Return [x, y] of the center of cell containing provided text 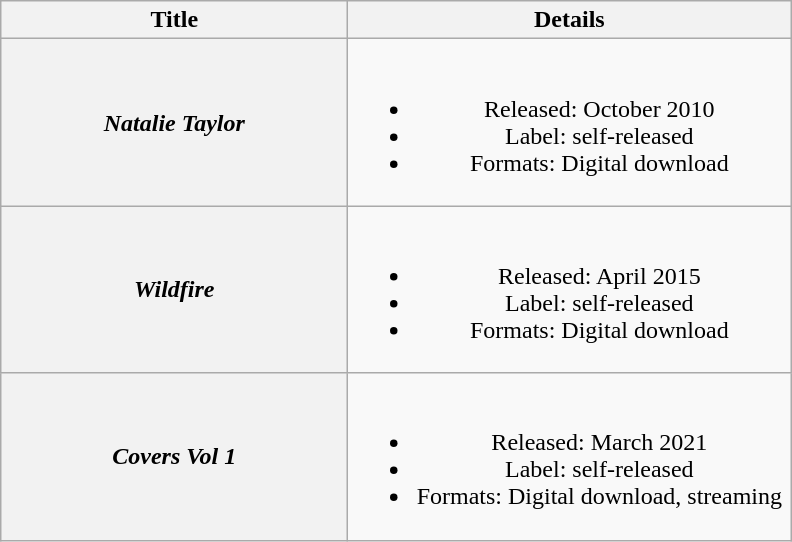
Natalie Taylor [174, 122]
Released: October 2010Label: self-releasedFormats: Digital download [570, 122]
Wildfire [174, 290]
Covers Vol 1 [174, 456]
Title [174, 20]
Released: April 2015Label: self-releasedFormats: Digital download [570, 290]
Released: March 2021Label: self-releasedFormats: Digital download, streaming [570, 456]
Details [570, 20]
